Extract the (X, Y) coordinate from the center of the cell holding the provided text.  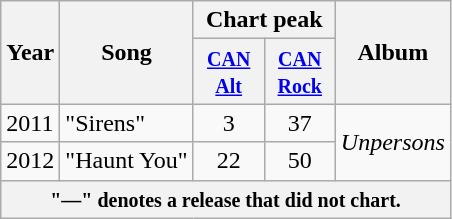
CANRock (300, 72)
"Sirens" (126, 123)
50 (300, 161)
22 (228, 161)
Chart peak (264, 20)
2012 (30, 161)
2011 (30, 123)
37 (300, 123)
CANAlt (228, 72)
"—" denotes a release that did not chart. (226, 199)
3 (228, 123)
Year (30, 52)
Song (126, 52)
Album (392, 52)
Unpersons (392, 142)
"Haunt You" (126, 161)
